Return (x, y) of the center of cell containing provided text 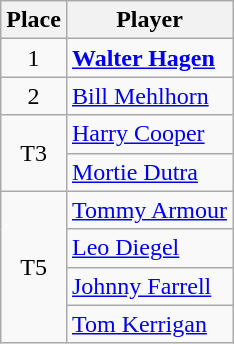
T5 (34, 267)
Player (149, 20)
Mortie Dutra (149, 172)
Place (34, 20)
Harry Cooper (149, 134)
Tommy Armour (149, 210)
Walter Hagen (149, 58)
2 (34, 96)
Bill Mehlhorn (149, 96)
T3 (34, 153)
Johnny Farrell (149, 286)
Leo Diegel (149, 248)
Tom Kerrigan (149, 324)
1 (34, 58)
